Identify which cell holds the provided text, then report its (X, Y) central coordinate. 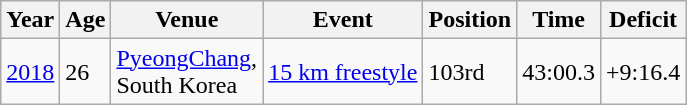
Deficit (642, 20)
PyeongChang,South Korea (187, 72)
+9:16.4 (642, 72)
26 (86, 72)
Time (559, 20)
43:00.3 (559, 72)
2018 (30, 72)
Age (86, 20)
Event (343, 20)
Position (470, 20)
15 km freestyle (343, 72)
Venue (187, 20)
103rd (470, 72)
Year (30, 20)
